For the text-containing cell, return its midpoint in (x, y) coordinate format. 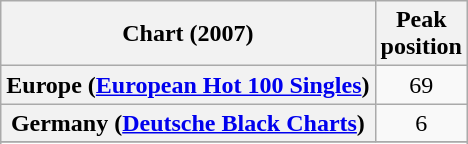
6 (421, 123)
Europe (European Hot 100 Singles) (188, 85)
Chart (2007) (188, 34)
Germany (Deutsche Black Charts) (188, 123)
69 (421, 85)
Peakposition (421, 34)
